Scan for the cell matching the given text and deliver its (x, y) coordinate at center. 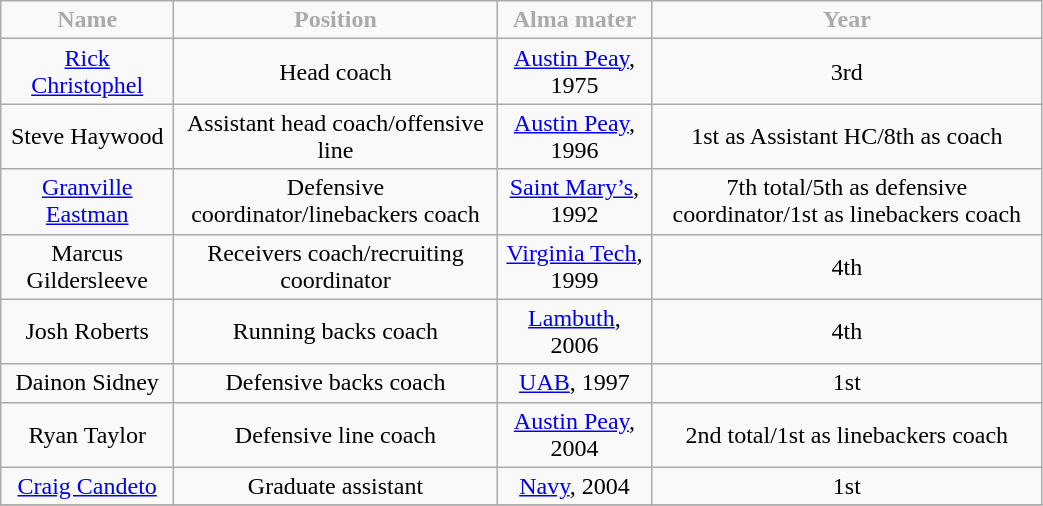
Running backs coach (336, 332)
Defensive backs coach (336, 383)
Austin Peay, 1996 (574, 136)
Austin Peay, 2004 (574, 434)
Alma mater (574, 20)
Saint Mary’s, 1992 (574, 202)
Lambuth, 2006 (574, 332)
Virginia Tech, 1999 (574, 266)
Assistant head coach/offensive line (336, 136)
Graduate assistant (336, 486)
Defensive coordinator/linebackers coach (336, 202)
Dainon Sidney (88, 383)
Navy, 2004 (574, 486)
Rick Christophel (88, 72)
Granville Eastman (88, 202)
Josh Roberts (88, 332)
Defensive line coach (336, 434)
Position (336, 20)
Receivers coach/recruiting coordinator (336, 266)
Austin Peay, 1975 (574, 72)
Head coach (336, 72)
1st as Assistant HC/8th as coach (847, 136)
Marcus Gildersleeve (88, 266)
Craig Candeto (88, 486)
UAB, 1997 (574, 383)
3rd (847, 72)
Year (847, 20)
Steve Haywood (88, 136)
7th total/5th as defensive coordinator/1st as linebackers coach (847, 202)
Ryan Taylor (88, 434)
Name (88, 20)
2nd total/1st as linebackers coach (847, 434)
